Provide the [X, Y] coordinate of the cell's center where the given text is located.  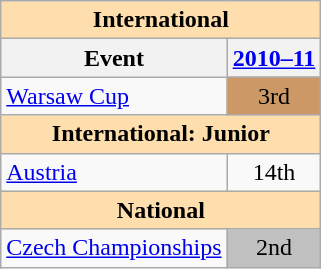
3rd [274, 96]
Warsaw Cup [114, 96]
2nd [274, 248]
14th [274, 172]
International [161, 20]
Austria [114, 172]
2010–11 [274, 58]
Event [114, 58]
National [161, 210]
Czech Championships [114, 248]
International: Junior [161, 134]
